Determine the (x, y) coordinate at the center of the cell enclosing the given text.  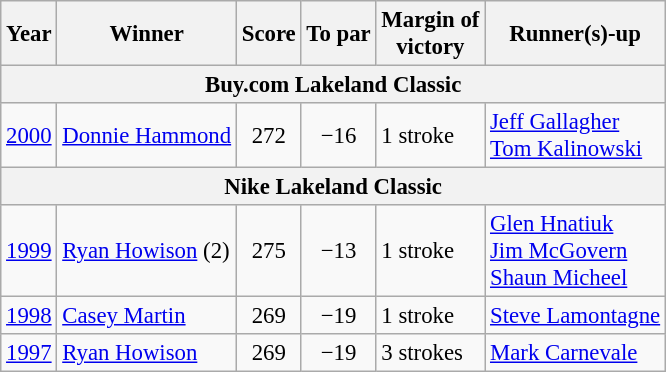
Glen Hnatiuk Jim McGovern Shaun Micheel (576, 251)
Winner (147, 34)
Nike Lakeland Classic (334, 187)
−13 (338, 251)
Donnie Hammond (147, 136)
Ryan Howison (2) (147, 251)
3 strokes (430, 353)
275 (268, 251)
Casey Martin (147, 316)
1998 (29, 316)
1997 (29, 353)
Mark Carnevale (576, 353)
Score (268, 34)
Steve Lamontagne (576, 316)
2000 (29, 136)
To par (338, 34)
Margin ofvictory (430, 34)
Ryan Howison (147, 353)
Jeff Gallagher Tom Kalinowski (576, 136)
272 (268, 136)
1999 (29, 251)
Year (29, 34)
Runner(s)-up (576, 34)
Buy.com Lakeland Classic (334, 85)
−16 (338, 136)
